Locate the cell with the specified text and output its (x, y) center coordinate. 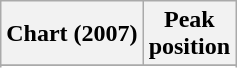
Chart (2007) (72, 34)
Peakposition (189, 34)
